Return the (X, Y) coordinate for the center point of the cell that contains the specified text.  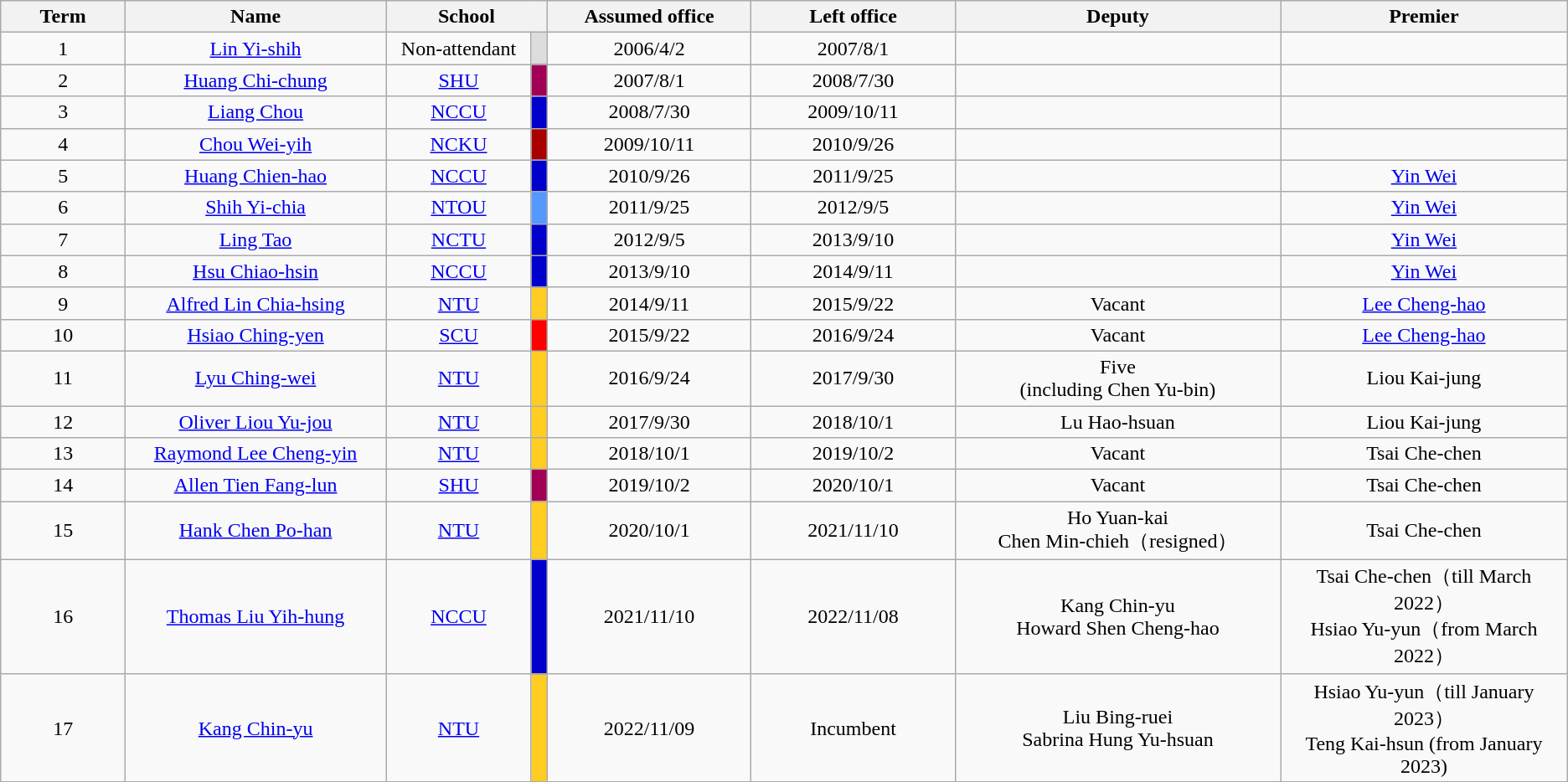
5 (64, 176)
Five (including Chen Yu-bin) (1117, 378)
Allen Tien Fang-lun (256, 486)
Liu Bing-rueiSabrina Hung Yu-hsuan (1117, 728)
Kang Chin-yu (256, 728)
11 (64, 378)
Lyu Ching-wei (256, 378)
Alfred Lin Chia-hsing (256, 303)
Liang Chou (256, 112)
17 (64, 728)
Lin Yi-shih (256, 49)
Hsu Chiao-hsin (256, 271)
2022/11/09 (648, 728)
Chou Wei-yih (256, 144)
Ling Tao (256, 239)
9 (64, 303)
Premier (1424, 17)
Name (256, 17)
Non-attendant (459, 49)
Assumed office (648, 17)
Ho Yuan-kaiChen Min-chieh（resigned） (1117, 531)
Term (64, 17)
SCU (459, 335)
3 (64, 112)
Huang Chi-chung (256, 80)
16 (64, 616)
7 (64, 239)
Kang Chin-yuHoward Shen Cheng-hao (1117, 616)
Hsiao Ching-yen (256, 335)
Lu Hao-hsuan (1117, 421)
2006/4/2 (648, 49)
2 (64, 80)
Hank Chen Po-han (256, 531)
School (467, 17)
Deputy (1117, 17)
1 (64, 49)
2022/11/08 (853, 616)
4 (64, 144)
NTOU (459, 208)
12 (64, 421)
14 (64, 486)
Thomas Liu Yih-hung (256, 616)
13 (64, 454)
Oliver Liou Yu-jou (256, 421)
Raymond Lee Cheng-yin (256, 454)
Shih Yi-chia (256, 208)
NCTU (459, 239)
15 (64, 531)
Left office (853, 17)
Tsai Che-chen（till March 2022）Hsiao Yu-yun（from March 2022） (1424, 616)
6 (64, 208)
8 (64, 271)
Huang Chien-hao (256, 176)
Incumbent (853, 728)
Hsiao Yu-yun（till January 2023）Teng Kai-hsun (from January 2023) (1424, 728)
10 (64, 335)
NCKU (459, 144)
